Determine the (X, Y) coordinate at the center of the cell enclosing the given text.  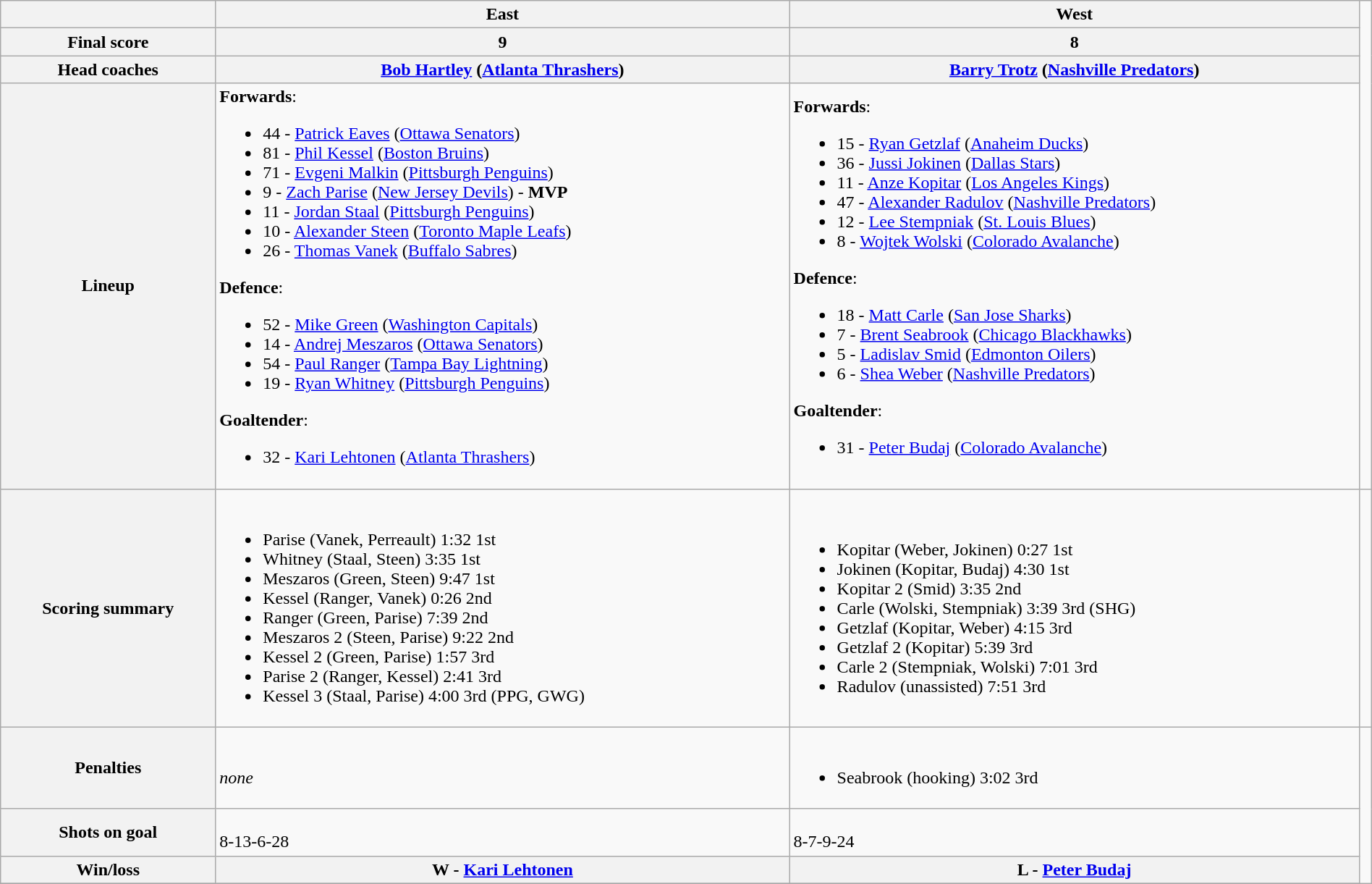
Head coaches (109, 70)
8-7-9-24 (1074, 833)
Bob Hartley (Atlanta Thrashers) (502, 70)
West (1074, 14)
Shots on goal (109, 833)
Final score (109, 42)
8-13-6-28 (502, 833)
L - Peter Budaj (1074, 870)
Scoring summary (109, 608)
none (502, 767)
9 (502, 42)
Lineup (109, 286)
8 (1074, 42)
Penalties (109, 767)
W - Kari Lehtonen (502, 870)
Win/loss (109, 870)
East (502, 14)
Seabrook (hooking) 3:02 3rd (1074, 767)
Barry Trotz (Nashville Predators) (1074, 70)
